Return the (X, Y) coordinate for the center point of the cell that contains the specified text.  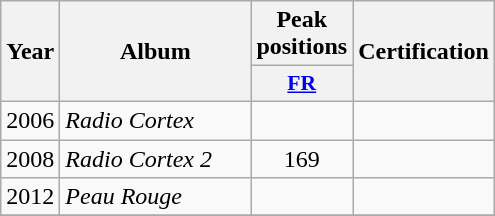
Album (156, 52)
Certification (424, 52)
Peak positions (302, 34)
2012 (30, 197)
2008 (30, 159)
169 (302, 159)
Year (30, 52)
2006 (30, 120)
Radio Cortex 2 (156, 159)
Radio Cortex (156, 120)
FR (302, 84)
Peau Rouge (156, 197)
